Output the (x, y) coordinate of the center of the cell containing the given text.  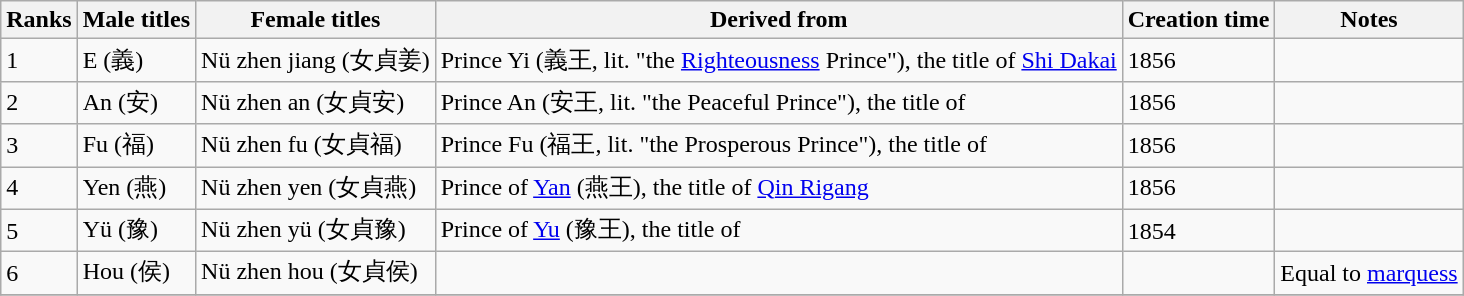
Hou (侯) (136, 274)
Nü zhen yen (女貞燕) (316, 188)
3 (39, 146)
Nü zhen fu (女貞福) (316, 146)
Nü zhen an (女貞安) (316, 102)
5 (39, 230)
Derived from (778, 20)
1854 (1198, 230)
2 (39, 102)
E (義) (136, 60)
Female titles (316, 20)
1 (39, 60)
Prince Fu (福王, lit. "the Prosperous Prince"), the title of (778, 146)
Notes (1369, 20)
Creation time (1198, 20)
Fu (福) (136, 146)
Prince An (安王, lit. "the Peaceful Prince"), the title of (778, 102)
Nü zhen jiang (女貞姜) (316, 60)
Prince Yi (義王, lit. "the Righteousness Prince"), the title of Shi Dakai (778, 60)
Nü zhen yü (女貞豫) (316, 230)
Male titles (136, 20)
Prince of Yan (燕王), the title of Qin Rigang (778, 188)
Yen (燕) (136, 188)
6 (39, 274)
Ranks (39, 20)
An (安) (136, 102)
Prince of Yu (豫王), the title of (778, 230)
Yü (豫) (136, 230)
Nü zhen hou (女貞侯) (316, 274)
Equal to marquess (1369, 274)
4 (39, 188)
